Detect which cell encompasses the target text, then output its [x, y] center coordinate. 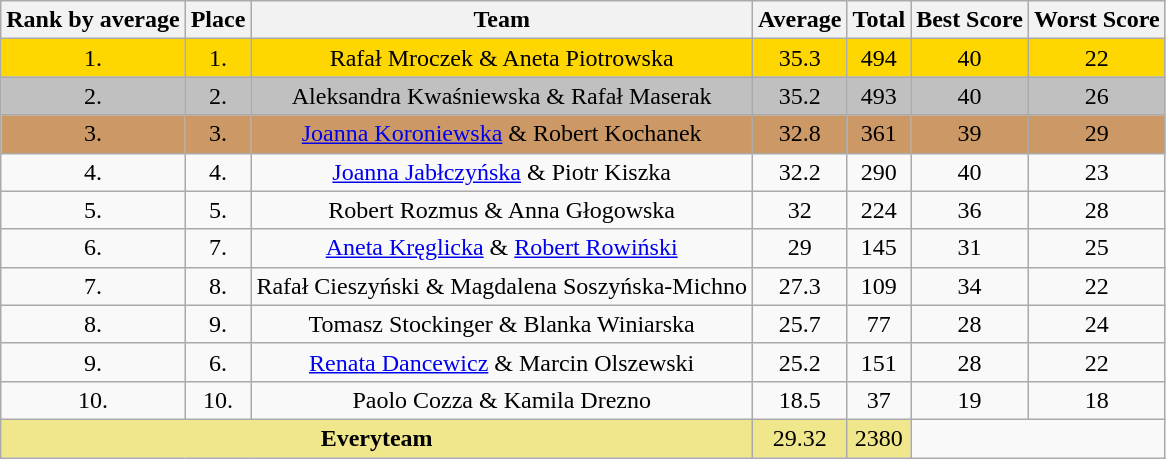
Joanna Jabłczyńska & Piotr Kiszka [502, 172]
36 [970, 210]
Robert Rozmus & Anna Głogowska [502, 210]
Paolo Cozza & Kamila Drezno [502, 400]
18 [1098, 400]
19 [970, 400]
Rafał Cieszyński & Magdalena Soszyńska-Michno [502, 286]
Renata Dancewicz & Marcin Olszewski [502, 362]
34 [970, 286]
18.5 [800, 400]
Worst Score [1098, 20]
39 [970, 134]
25.7 [800, 324]
27.3 [800, 286]
24 [1098, 324]
26 [1098, 96]
151 [879, 362]
493 [879, 96]
290 [879, 172]
145 [879, 248]
35.2 [800, 96]
32 [800, 210]
Average [800, 20]
Tomasz Stockinger & Blanka Winiarska [502, 324]
77 [879, 324]
Place [218, 20]
Team [502, 20]
32.2 [800, 172]
Total [879, 20]
25.2 [800, 362]
Aneta Kręglicka & Robert Rowiński [502, 248]
224 [879, 210]
Joanna Koroniewska & Robert Kochanek [502, 134]
361 [879, 134]
109 [879, 286]
29.32 [800, 438]
Rank by average [93, 20]
31 [970, 248]
25 [1098, 248]
37 [879, 400]
35.3 [800, 58]
Rafał Mroczek & Aneta Piotrowska [502, 58]
Aleksandra Kwaśniewska & Rafał Maserak [502, 96]
Best Score [970, 20]
Everyteam [377, 438]
23 [1098, 172]
2380 [879, 438]
32.8 [800, 134]
494 [879, 58]
